Search for the cell housing the specified text and yield its [x, y] center coordinate. 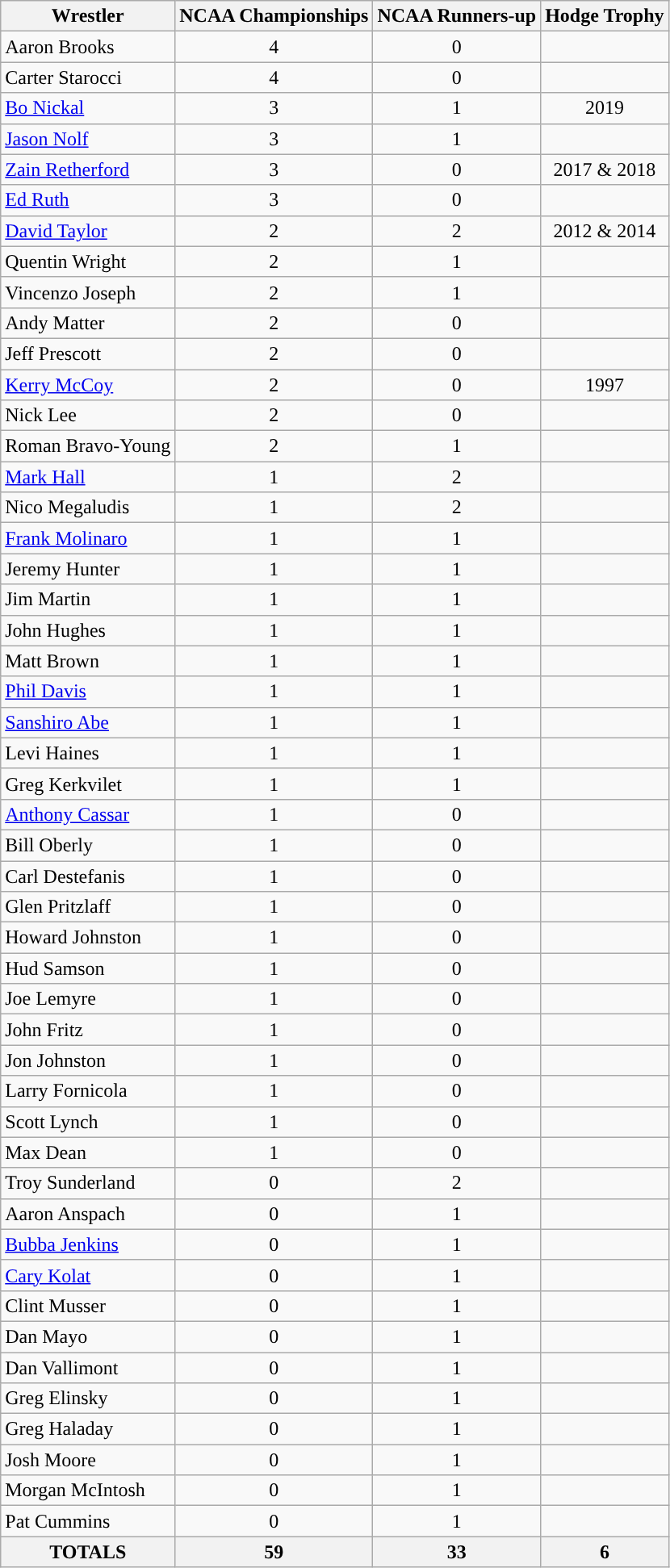
Josh Moore [88, 1460]
Nick Lee [88, 416]
Joe Lemyre [88, 999]
Frank Molinaro [88, 538]
2012 & 2014 [605, 231]
33 [457, 1552]
Carter Starocci [88, 77]
Max Dean [88, 1152]
Glen Pritzlaff [88, 907]
Bill Oberly [88, 845]
1997 [605, 385]
Ed Ruth [88, 200]
Zain Retherford [88, 169]
Quentin Wright [88, 261]
John Hughes [88, 630]
Pat Cummins [88, 1521]
Hodge Trophy [605, 16]
Jeremy Hunter [88, 569]
Jon Johnston [88, 1060]
Dan Vallimont [88, 1368]
Greg Kerkvilet [88, 784]
Carl Destefanis [88, 876]
Scott Lynch [88, 1122]
Morgan McIntosh [88, 1491]
Jim Martin [88, 600]
Levi Haines [88, 753]
Aaron Brooks [88, 47]
Roman Bravo-Young [88, 446]
Bubba Jenkins [88, 1244]
Hud Samson [88, 968]
Sanshiro Abe [88, 722]
Howard Johnston [88, 938]
6 [605, 1552]
Mark Hall [88, 477]
Anthony Cassar [88, 814]
David Taylor [88, 231]
Phil Davis [88, 692]
Wrestler [88, 16]
NCAA Runners-up [457, 16]
Greg Haladay [88, 1429]
Larry Fornicola [88, 1091]
Kerry McCoy [88, 385]
2019 [605, 108]
Cary Kolat [88, 1275]
TOTALS [88, 1552]
Nico Megaludis [88, 508]
Clint Musser [88, 1306]
Matt Brown [88, 661]
Bo Nickal [88, 108]
NCAA Championships [274, 16]
2017 & 2018 [605, 169]
Vincenzo Joseph [88, 292]
Greg Elinsky [88, 1399]
John Fritz [88, 1030]
59 [274, 1552]
Dan Mayo [88, 1336]
Troy Sunderland [88, 1183]
Aaron Anspach [88, 1214]
Andy Matter [88, 323]
Jason Nolf [88, 139]
Jeff Prescott [88, 353]
